Find where the given text appears and provide that cell's center as [X, Y] coordinate. 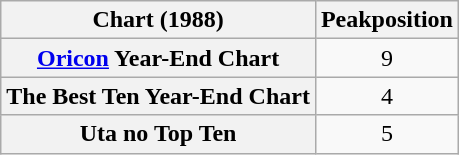
Peakposition [386, 20]
4 [386, 96]
Oricon Year-End Chart [158, 58]
Uta no Top Ten [158, 134]
9 [386, 58]
5 [386, 134]
Chart (1988) [158, 20]
The Best Ten Year-End Chart [158, 96]
